From the cell containing the given text, extract its center point as [X, Y] coordinate. 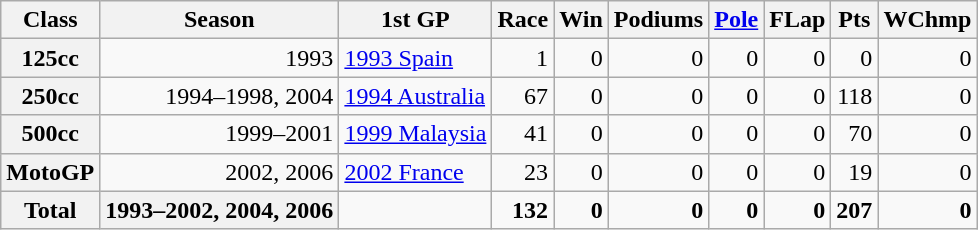
Total [50, 210]
500cc [50, 134]
1 [523, 58]
1st GP [416, 20]
2002 France [416, 172]
125cc [50, 58]
207 [854, 210]
Class [50, 20]
FLap [798, 20]
23 [523, 172]
1993–2002, 2004, 2006 [220, 210]
67 [523, 96]
Season [220, 20]
250cc [50, 96]
WChmp [928, 20]
1993 [220, 58]
Race [523, 20]
1993 Spain [416, 58]
1999–2001 [220, 134]
1994 Australia [416, 96]
MotoGP [50, 172]
Podiums [658, 20]
Win [582, 20]
70 [854, 134]
19 [854, 172]
1994–1998, 2004 [220, 96]
41 [523, 134]
118 [854, 96]
Pts [854, 20]
132 [523, 210]
1999 Malaysia [416, 134]
2002, 2006 [220, 172]
Pole [736, 20]
